Search for the cell housing the specified text and yield its [x, y] center coordinate. 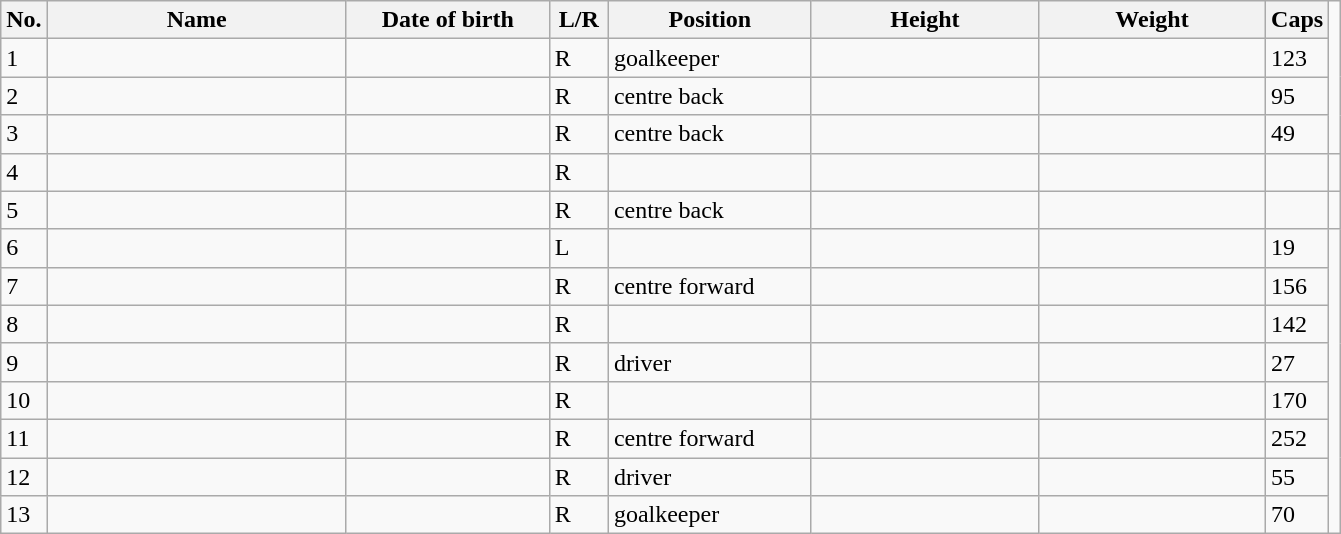
6 [24, 248]
3 [24, 134]
170 [1298, 400]
9 [24, 362]
Name [196, 20]
11 [24, 438]
2 [24, 96]
123 [1298, 58]
Position [710, 20]
8 [24, 324]
252 [1298, 438]
27 [1298, 362]
L [578, 248]
95 [1298, 96]
13 [24, 515]
Caps [1298, 20]
No. [24, 20]
12 [24, 477]
L/R [578, 20]
Height [924, 20]
Date of birth [448, 20]
55 [1298, 477]
1 [24, 58]
70 [1298, 515]
7 [24, 286]
19 [1298, 248]
49 [1298, 134]
4 [24, 172]
5 [24, 210]
142 [1298, 324]
156 [1298, 286]
Weight [1152, 20]
10 [24, 400]
